Locate the cell with the specified text and output its [x, y] center coordinate. 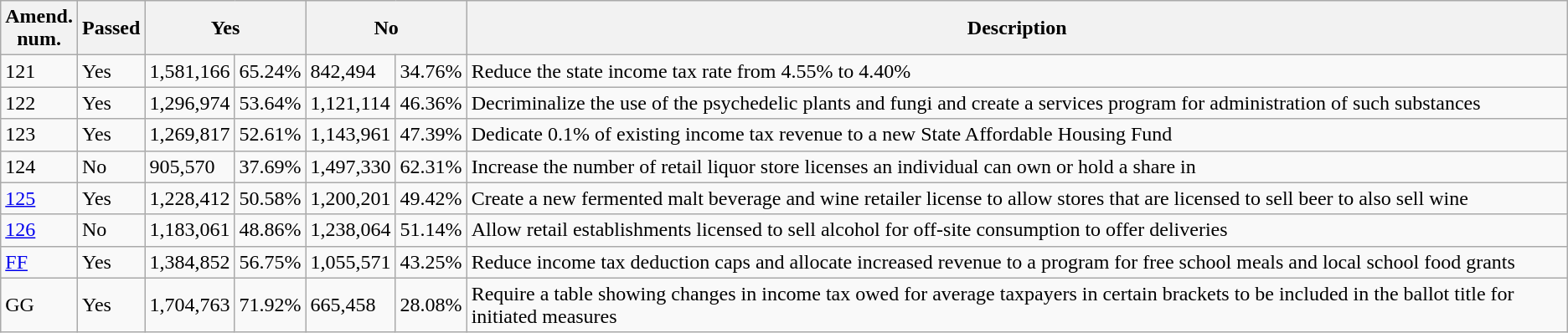
48.86% [270, 230]
1,269,817 [189, 135]
665,458 [350, 305]
1,183,061 [189, 230]
1,121,114 [350, 103]
47.39% [431, 135]
1,581,166 [189, 71]
Description [1017, 28]
FF [39, 262]
71.92% [270, 305]
51.14% [431, 230]
905,570 [189, 166]
34.76% [431, 71]
Reduce income tax deduction caps and allocate increased revenue to a program for free school meals and local school food grants [1017, 262]
Create a new fermented malt beverage and wine retailer license to allow stores that are licensed to sell beer to also sell wine [1017, 198]
53.64% [270, 103]
50.58% [270, 198]
1,296,974 [189, 103]
1,238,064 [350, 230]
126 [39, 230]
1,055,571 [350, 262]
Dedicate 0.1% of existing income tax revenue to a new State Affordable Housing Fund [1017, 135]
Reduce the state income tax rate from 4.55% to 4.40% [1017, 71]
1,228,412 [189, 198]
46.36% [431, 103]
65.24% [270, 71]
37.69% [270, 166]
Amend.num. [39, 28]
28.08% [431, 305]
62.31% [431, 166]
121 [39, 71]
Decriminalize the use of the psychedelic plants and fungi and create a services program for administration of such substances [1017, 103]
124 [39, 166]
1,497,330 [350, 166]
Increase the number of retail liquor store licenses an individual can own or hold a share in [1017, 166]
122 [39, 103]
123 [39, 135]
Allow retail establishments licensed to sell alcohol for off-site consumption to offer deliveries [1017, 230]
1,384,852 [189, 262]
1,200,201 [350, 198]
GG [39, 305]
125 [39, 198]
52.61% [270, 135]
56.75% [270, 262]
Passed [111, 28]
1,704,763 [189, 305]
1,143,961 [350, 135]
842,494 [350, 71]
49.42% [431, 198]
43.25% [431, 262]
